Detect which cell encompasses the target text, then output its [X, Y] center coordinate. 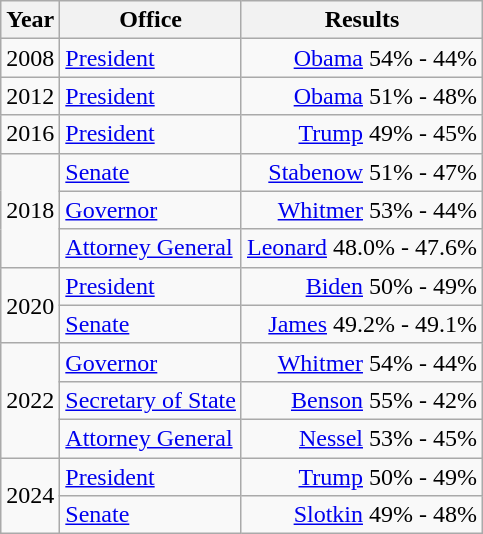
Trump 50% - 49% [362, 477]
2018 [30, 210]
2012 [30, 96]
Secretary of State [151, 400]
Slotkin 49% - 48% [362, 515]
Office [151, 20]
Obama 54% - 44% [362, 58]
Leonard 48.0% - 47.6% [362, 248]
Whitmer 53% - 44% [362, 210]
Trump 49% - 45% [362, 134]
Stabenow 51% - 47% [362, 172]
2008 [30, 58]
Biden 50% - 49% [362, 286]
2022 [30, 400]
2024 [30, 496]
Whitmer 54% - 44% [362, 362]
Obama 51% - 48% [362, 96]
Nessel 53% - 45% [362, 438]
2016 [30, 134]
2020 [30, 305]
James 49.2% - 49.1% [362, 324]
Results [362, 20]
Year [30, 20]
Benson 55% - 42% [362, 400]
